Find where the given text appears and provide that cell's center as (x, y) coordinate. 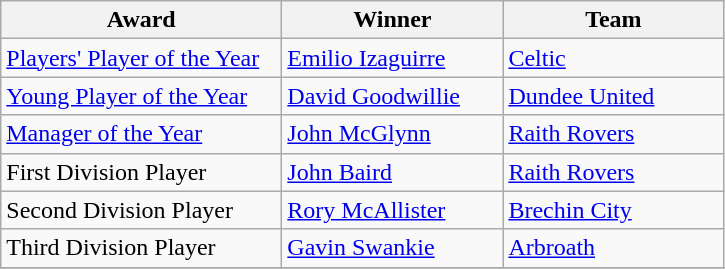
John McGlynn (392, 134)
John Baird (392, 172)
Second Division Player (142, 210)
Third Division Player (142, 248)
Young Player of the Year (142, 96)
Emilio Izaguirre (392, 58)
First Division Player (142, 172)
Award (142, 20)
Players' Player of the Year (142, 58)
Manager of the Year (142, 134)
Team (614, 20)
David Goodwillie (392, 96)
Dundee United (614, 96)
Gavin Swankie (392, 248)
Brechin City (614, 210)
Arbroath (614, 248)
Winner (392, 20)
Celtic (614, 58)
Rory McAllister (392, 210)
